Scan for the cell matching the given text and deliver its (X, Y) coordinate at center. 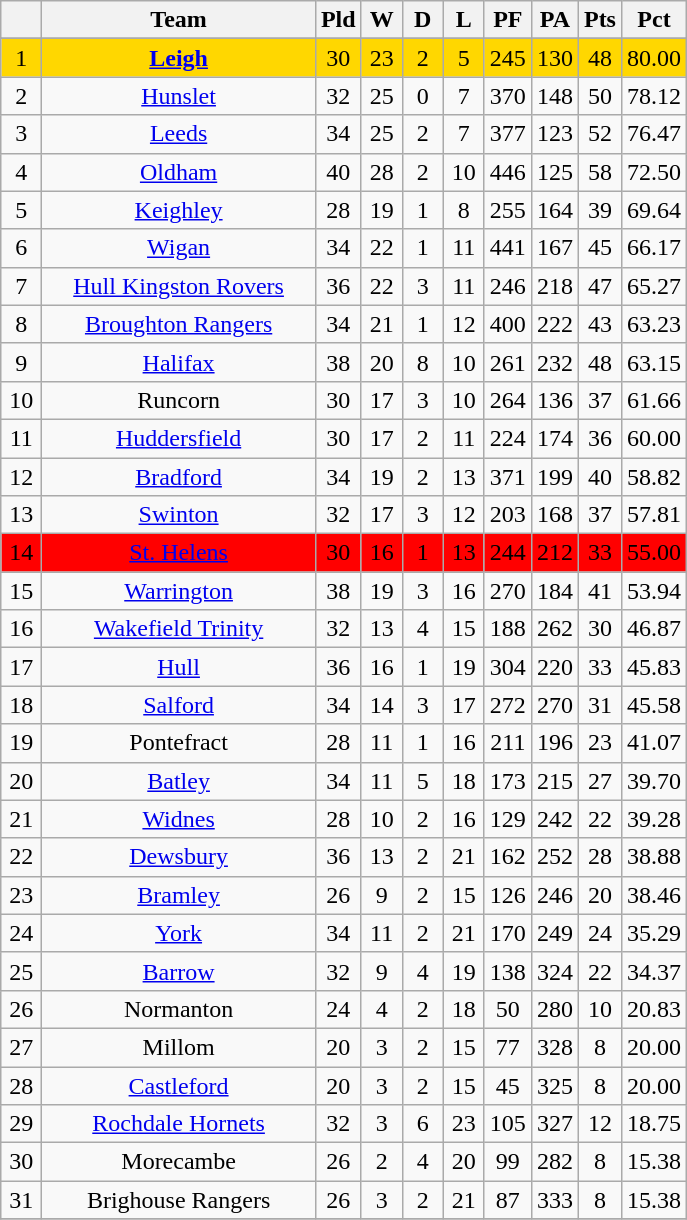
Hull Kingston Rovers (179, 286)
Huddersfield (179, 438)
325 (554, 1085)
Halifax (179, 362)
272 (508, 705)
18.75 (654, 1124)
138 (508, 971)
39.70 (654, 781)
Wigan (179, 248)
W (382, 20)
99 (508, 1162)
199 (554, 477)
168 (554, 515)
Bradford (179, 477)
377 (508, 134)
L (464, 20)
39 (600, 210)
58 (600, 172)
Dewsbury (179, 857)
164 (554, 210)
Warrington (179, 591)
148 (554, 96)
Morecambe (179, 1162)
211 (508, 743)
Widnes (179, 819)
441 (508, 248)
162 (508, 857)
324 (554, 971)
52 (600, 134)
58.82 (654, 477)
Leigh (179, 58)
224 (508, 438)
255 (508, 210)
Bramley (179, 895)
264 (508, 400)
York (179, 933)
196 (554, 743)
167 (554, 248)
Leeds (179, 134)
PA (554, 20)
245 (508, 58)
Salford (179, 705)
170 (508, 933)
47 (600, 286)
446 (508, 172)
Pct (654, 20)
61.66 (654, 400)
333 (554, 1200)
129 (508, 819)
29 (22, 1124)
41 (600, 591)
Pts (600, 20)
Hunslet (179, 96)
188 (508, 629)
400 (508, 324)
222 (554, 324)
304 (508, 667)
126 (508, 895)
63.15 (654, 362)
Broughton Rangers (179, 324)
371 (508, 477)
20.83 (654, 1009)
34.37 (654, 971)
60.00 (654, 438)
Oldham (179, 172)
173 (508, 781)
Brighouse Rangers (179, 1200)
45.83 (654, 667)
261 (508, 362)
43 (600, 324)
63.23 (654, 324)
53.94 (654, 591)
Keighley (179, 210)
280 (554, 1009)
55.00 (654, 553)
Pontefract (179, 743)
45.58 (654, 705)
38.88 (654, 857)
Team (179, 20)
35.29 (654, 933)
244 (508, 553)
218 (554, 286)
252 (554, 857)
Barrow (179, 971)
174 (554, 438)
282 (554, 1162)
0 (422, 96)
Castleford (179, 1085)
65.27 (654, 286)
Swinton (179, 515)
123 (554, 134)
Runcorn (179, 400)
Wakefield Trinity (179, 629)
PF (508, 20)
69.64 (654, 210)
Batley (179, 781)
232 (554, 362)
D (422, 20)
215 (554, 781)
184 (554, 591)
Pld (338, 20)
Rochdale Hornets (179, 1124)
249 (554, 933)
262 (554, 629)
66.17 (654, 248)
327 (554, 1124)
328 (554, 1047)
80.00 (654, 58)
370 (508, 96)
39.28 (654, 819)
136 (554, 400)
203 (508, 515)
130 (554, 58)
46.87 (654, 629)
77 (508, 1047)
76.47 (654, 134)
87 (508, 1200)
Hull (179, 667)
57.81 (654, 515)
72.50 (654, 172)
125 (554, 172)
242 (554, 819)
212 (554, 553)
Normanton (179, 1009)
38.46 (654, 895)
105 (508, 1124)
220 (554, 667)
Millom (179, 1047)
St. Helens (179, 553)
78.12 (654, 96)
41.07 (654, 743)
